Provide the (x, y) coordinate of the cell's center where the given text is located.  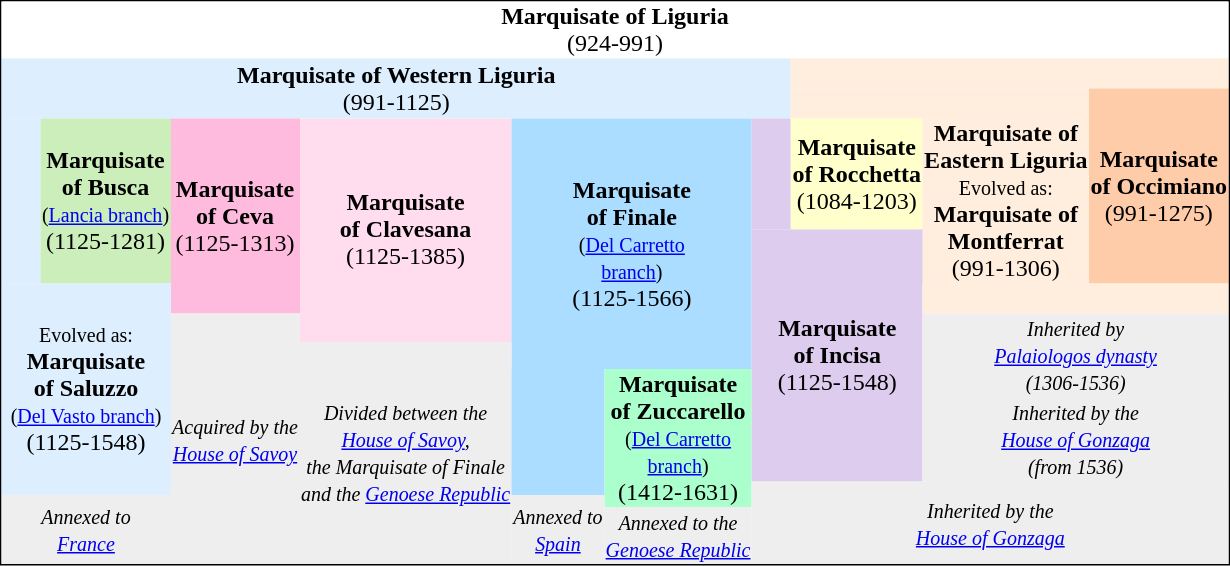
Inherited by theHouse of Gonzaga(from 1536) (1076, 440)
Marquisateof Busca(Lancia branch)(1125-1281) (105, 200)
Marquisateof Rocchetta(1084-1203) (857, 174)
Marquisate of Liguria(924-991) (614, 30)
Marquisateof Incisa(1125-1548) (838, 356)
Evolved as:Marquisateof Saluzzo(Del Vasto branch)(1125-1548) (86, 390)
Marquisateof Finale(Del Carrettobranch)(1125-1566) (632, 244)
Marquisateof Ceva(1125-1313) (236, 216)
Marquisate ofEastern LiguriaEvolved as:Marquisate ofMontferrat(991-1306) (1006, 200)
Annexed to theGenoese Republic (678, 536)
Inherited byPalaiologos dynasty(1306-1536) (1076, 356)
Divided between theHouse of Savoy,the Marquisate of Finaleand the Genoese Republic (405, 452)
Annexed toFrance (86, 529)
Acquired by theHouse of Savoy (236, 440)
Inherited by theHouse of Gonzaga (990, 524)
Marquisateof Occimiano(991-1275) (1159, 186)
Annexed toSpain (558, 529)
Marquisateof Zuccarello(Del Carrettobranch)(1412-1631) (678, 438)
Marquisateof Clavesana(1125-1385) (405, 230)
Marquisate of Western Liguria(991-1125) (396, 88)
